Output the [X, Y] coordinate of the center of the cell containing the given text.  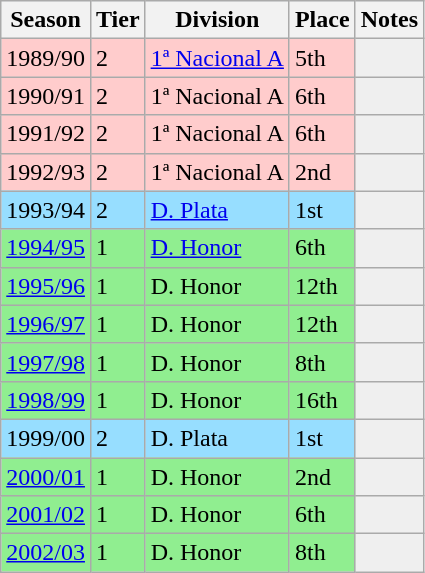
1989/90 [46, 58]
1997/98 [46, 362]
1992/93 [46, 172]
16th [322, 400]
1990/91 [46, 96]
2002/03 [46, 553]
5th [322, 58]
1999/00 [46, 438]
Season [46, 20]
1995/96 [46, 286]
1998/99 [46, 400]
1991/92 [46, 134]
1994/95 [46, 248]
2000/01 [46, 477]
2001/02 [46, 515]
Division [217, 20]
Place [322, 20]
1996/97 [46, 324]
1993/94 [46, 210]
Tier [118, 20]
Notes [389, 20]
